Extract the (x, y) coordinate from the center of the cell holding the provided text.  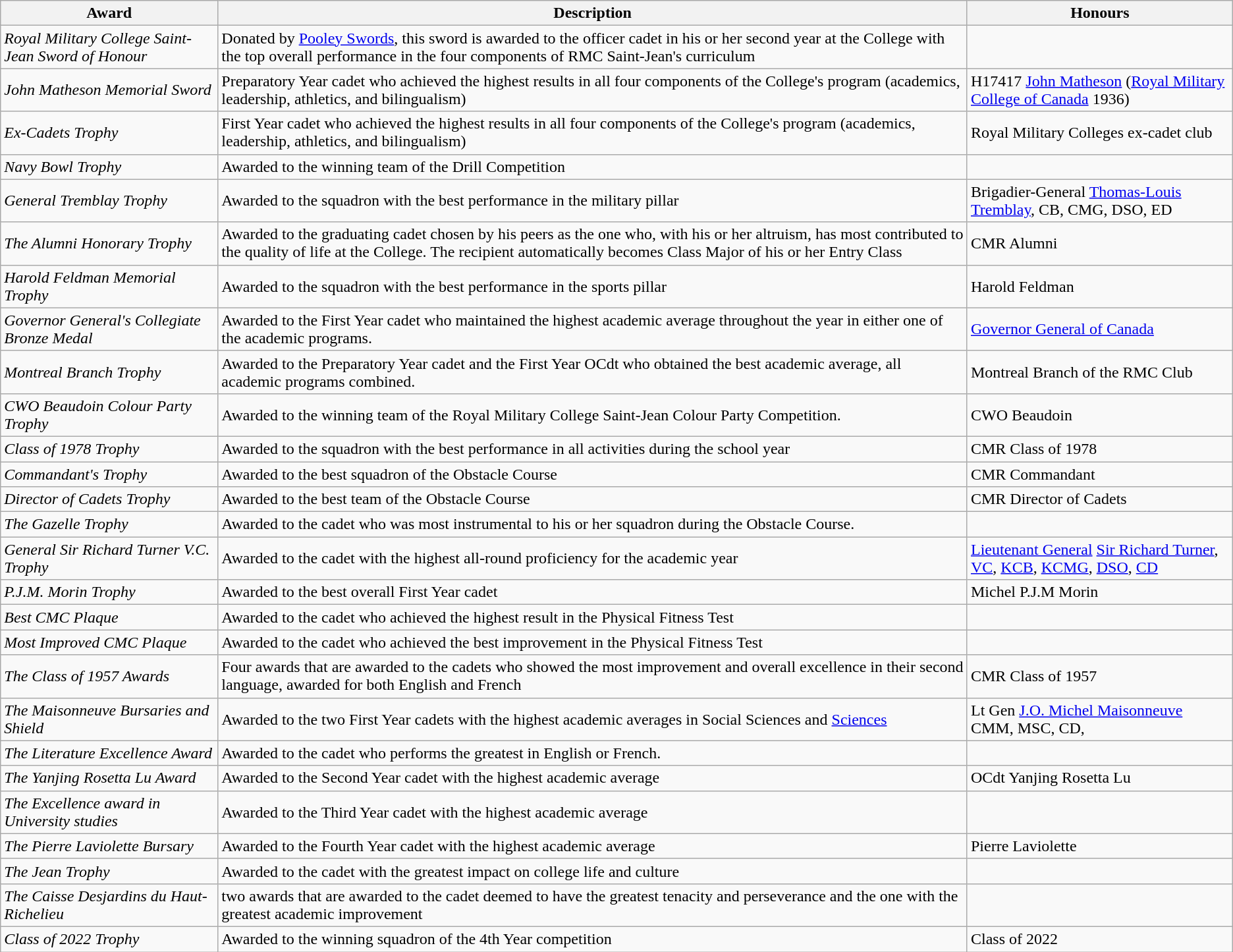
Royal Military Colleges ex-cadet club (1100, 133)
Commandant's Trophy (109, 474)
CMR Commandant (1100, 474)
General Tremblay Trophy (109, 200)
CWO Beaudoin (1100, 415)
Class of 1978 Trophy (109, 449)
Awarded to the best overall First Year cadet (593, 592)
CWO Beaudoin Colour Party Trophy (109, 415)
Most Improved CMC Plaque (109, 642)
Awarded to the First Year cadet who maintained the highest academic average throughout the year in either one of the academic programs. (593, 329)
Class of 2022 (1100, 939)
Class of 2022 Trophy (109, 939)
Ex-Cadets Trophy (109, 133)
Description (593, 13)
CMR Alumni (1100, 244)
Montreal Branch Trophy (109, 372)
Awarded to the cadet with the greatest impact on college life and culture (593, 871)
The Yanjing Rosetta Lu Award (109, 778)
Pierre Laviolette (1100, 846)
Awarded to the cadet who achieved the best improvement in the Physical Fitness Test (593, 642)
Awarded to the best team of the Obstacle Course (593, 499)
John Matheson Memorial Sword (109, 90)
The Maisonneuve Bursaries and Shield (109, 719)
Awarded to the cadet with the highest all-round proficiency for the academic year (593, 559)
Awarded to the squadron with the best performance in the military pillar (593, 200)
Michel P.J.M Morin (1100, 592)
The Excellence award in University studies (109, 812)
Awarded to the Preparatory Year cadet and the First Year OCdt who obtained the best academic average, all academic programs combined. (593, 372)
Awarded to the cadet who achieved the highest result in the Physical Fitness Test (593, 617)
Awarded to the winning team of the Royal Military College Saint-Jean Colour Party Competition. (593, 415)
Awarded to the two First Year cadets with the highest academic averages in Social Sciences and Sciences (593, 719)
The Jean Trophy (109, 871)
Awarded to the winning team of the Drill Competition (593, 167)
P.J.M. Morin Trophy (109, 592)
Awarded to the squadron with the best performance in all activities during the school year (593, 449)
The Pierre Laviolette Bursary (109, 846)
The Gazelle Trophy (109, 524)
Harold Feldman (1100, 286)
two awards that are awarded to the cadet deemed to have the greatest tenacity and perseverance and the one with the greatest academic improvement (593, 905)
Awarded to the Fourth Year cadet with the highest academic average (593, 846)
Governor General's Collegiate Bronze Medal (109, 329)
The Caisse Desjardins du Haut-Richelieu (109, 905)
Governor General of Canada (1100, 329)
Lt Gen J.O. Michel Maisonneuve CMM, MSC, CD, (1100, 719)
Lieutenant General Sir Richard Turner, VC, KCB, KCMG, DSO, CD (1100, 559)
CMR Director of Cadets (1100, 499)
General Sir Richard Turner V.C. Trophy (109, 559)
Royal Military College Saint-Jean Sword of Honour (109, 47)
The Alumni Honorary Trophy (109, 244)
CMR Class of 1957 (1100, 676)
Awarded to the cadet who performs the greatest in English or French. (593, 753)
Award (109, 13)
The Class of 1957 Awards (109, 676)
Awarded to the Second Year cadet with the highest academic average (593, 778)
CMR Class of 1978 (1100, 449)
Awarded to the cadet who was most instrumental to his or her squadron during the Obstacle Course. (593, 524)
Director of Cadets Trophy (109, 499)
Navy Bowl Trophy (109, 167)
Brigadier-General Thomas-Louis Tremblay, CB, CMG, DSO, ED (1100, 200)
Harold Feldman Memorial Trophy (109, 286)
The Literature Excellence Award (109, 753)
H17417 John Matheson (Royal Military College of Canada 1936) (1100, 90)
OCdt Yanjing Rosetta Lu (1100, 778)
Montreal Branch of the RMC Club (1100, 372)
Honours (1100, 13)
Awarded to the winning squadron of the 4th Year competition (593, 939)
Best CMC Plaque (109, 617)
Awarded to the best squadron of the Obstacle Course (593, 474)
Awarded to the squadron with the best performance in the sports pillar (593, 286)
Awarded to the Third Year cadet with the highest academic average (593, 812)
